Detect which cell encompasses the target text, then output its (x, y) center coordinate. 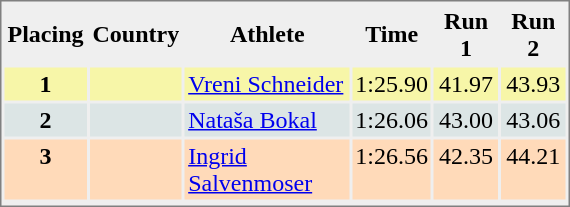
3 (45, 170)
42.35 (466, 170)
Ingrid Salvenmoser (267, 170)
41.97 (466, 84)
Run 2 (533, 34)
43.06 (533, 120)
1:26.56 (392, 170)
1:26.06 (392, 120)
2 (45, 120)
Run 1 (466, 34)
Placing (45, 34)
Country (136, 34)
Time (392, 34)
43.93 (533, 84)
Athlete (267, 34)
Nataša Bokal (267, 120)
Vreni Schneider (267, 84)
1:25.90 (392, 84)
43.00 (466, 120)
44.21 (533, 170)
1 (45, 84)
